Output the [X, Y] coordinate of the center of the cell containing the given text.  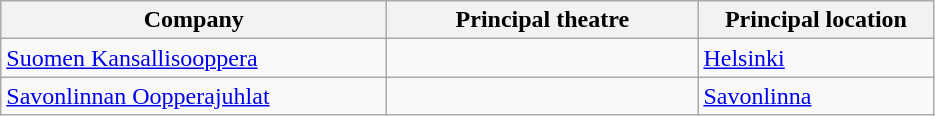
Helsinki [816, 58]
Principal theatre [542, 20]
Savonlinnan Oopperajuhlat [194, 96]
Principal location [816, 20]
Suomen Kansallisooppera [194, 58]
Savonlinna [816, 96]
Company [194, 20]
